Capture the cell that displays the provided text and extract its [X, Y] central coordinate. 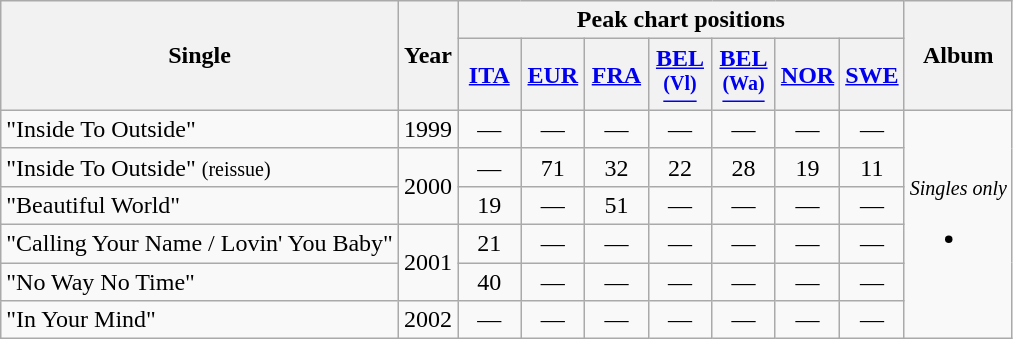
Album [958, 56]
FRA [617, 75]
71 [553, 167]
"Inside To Outside" [200, 129]
40 [490, 282]
"Beautiful World" [200, 205]
Peak chart positions [682, 20]
"Inside To Outside" (reissue) [200, 167]
2001 [428, 263]
51 [617, 205]
"No Way No Time" [200, 282]
11 [872, 167]
Singles only [958, 224]
BEL(Wa) [744, 75]
2002 [428, 320]
SWE [872, 75]
28 [744, 167]
EUR [553, 75]
22 [680, 167]
2000 [428, 186]
NOR [807, 75]
21 [490, 244]
32 [617, 167]
ITA [490, 75]
"Calling Your Name / Lovin' You Baby" [200, 244]
Single [200, 56]
1999 [428, 129]
Year [428, 56]
BEL(Vl) [680, 75]
"In Your Mind" [200, 320]
